Pinpoint the cell where the given text exists, returning its (x, y) midpoint coordinate. 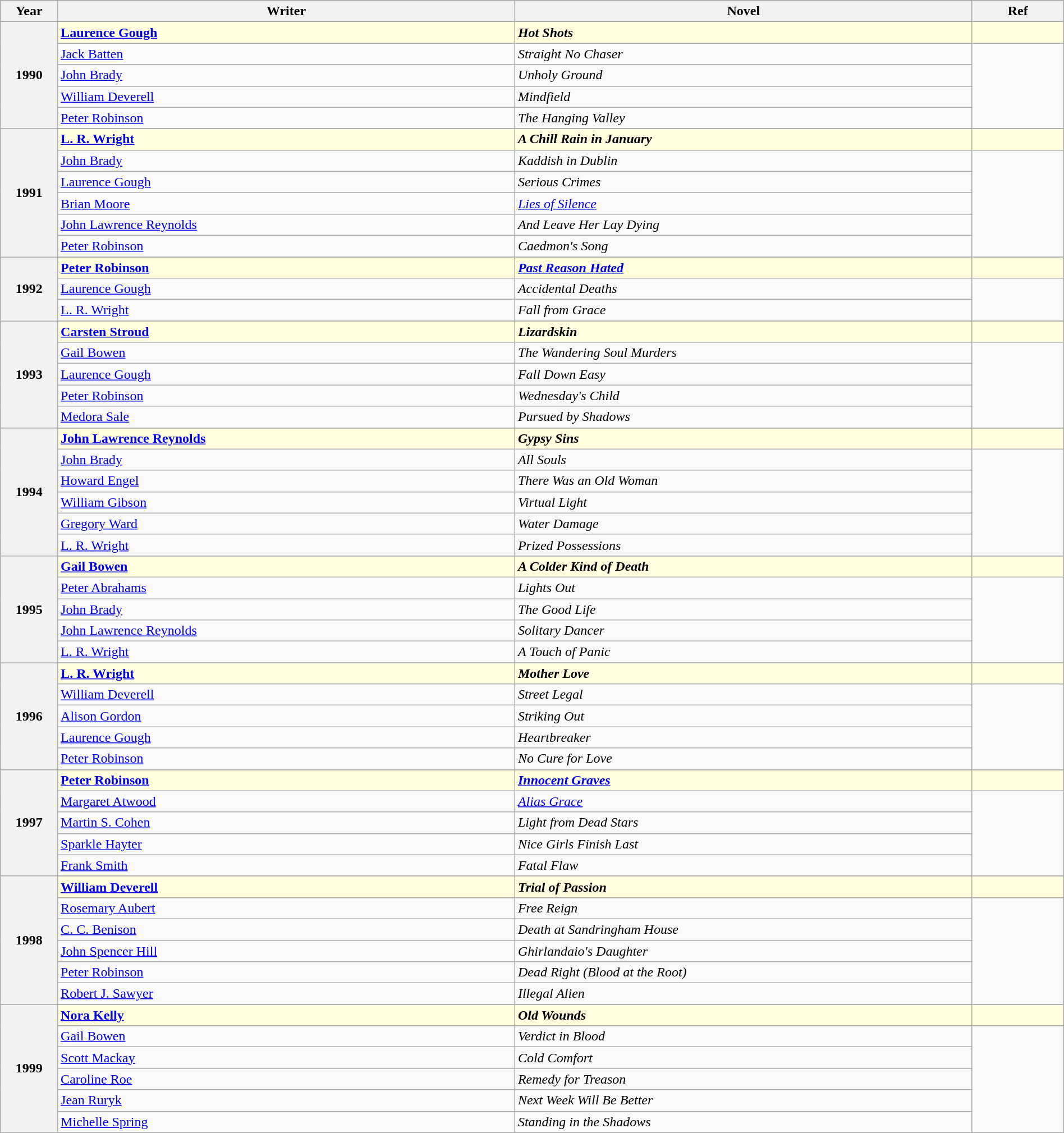
Illegal Alien (743, 994)
Gypsy Sins (743, 438)
A Touch of Panic (743, 652)
Year (29, 11)
Alias Grace (743, 801)
Verdict in Blood (743, 1036)
Fatal Flaw (743, 865)
Standing in the Shadows (743, 1122)
Dead Right (Blood at the Root) (743, 973)
Scott Mackay (286, 1058)
Jack Batten (286, 54)
Water Damage (743, 524)
1995 (29, 609)
Pursued by Shadows (743, 417)
Mindfield (743, 97)
Carsten Stroud (286, 332)
Street Legal (743, 695)
Hot Shots (743, 33)
Mother Love (743, 673)
Heartbreaker (743, 737)
Michelle Spring (286, 1122)
John Spencer Hill (286, 951)
Nice Girls Finish Last (743, 844)
1993 (29, 374)
1990 (29, 75)
Martin S. Cohen (286, 823)
1999 (29, 1068)
1997 (29, 823)
1991 (29, 192)
All Souls (743, 460)
Margaret Atwood (286, 801)
Death at Sandringham House (743, 929)
Free Reign (743, 908)
Striking Out (743, 716)
1998 (29, 940)
Robert J. Sawyer (286, 994)
Trial of Passion (743, 887)
Virtual Light (743, 502)
Remedy for Treason (743, 1079)
The Hanging Valley (743, 118)
Ghirlandaio's Daughter (743, 951)
Kaddish in Dublin (743, 160)
Frank Smith (286, 865)
Caedmon's Song (743, 246)
William Gibson (286, 502)
C. C. Benison (286, 929)
Jean Ruryk (286, 1100)
1994 (29, 492)
Cold Comfort (743, 1058)
Unholy Ground (743, 75)
Lizardskin (743, 332)
And Leave Her Lay Dying (743, 224)
Fall from Grace (743, 310)
The Good Life (743, 609)
1996 (29, 716)
Howard Engel (286, 481)
Novel (743, 11)
Light from Dead Stars (743, 823)
Serious Crimes (743, 182)
Solitary Dancer (743, 631)
Nora Kelly (286, 1015)
Accidental Deaths (743, 289)
Medora Sale (286, 417)
Peter Abrahams (286, 588)
Caroline Roe (286, 1079)
A Chill Rain in January (743, 139)
Lights Out (743, 588)
Sparkle Hayter (286, 844)
Fall Down Easy (743, 374)
Prized Possessions (743, 545)
There Was an Old Woman (743, 481)
The Wandering Soul Murders (743, 353)
1992 (29, 289)
Innocent Graves (743, 780)
A Colder Kind of Death (743, 566)
Next Week Will Be Better (743, 1100)
Rosemary Aubert (286, 908)
Old Wounds (743, 1015)
Alison Gordon (286, 716)
No Cure for Love (743, 759)
Straight No Chaser (743, 54)
Wednesday's Child (743, 396)
Past Reason Hated (743, 268)
Brian Moore (286, 203)
Lies of Silence (743, 203)
Gregory Ward (286, 524)
Ref (1018, 11)
Writer (286, 11)
